For the text-containing cell, return its midpoint in (X, Y) coordinate format. 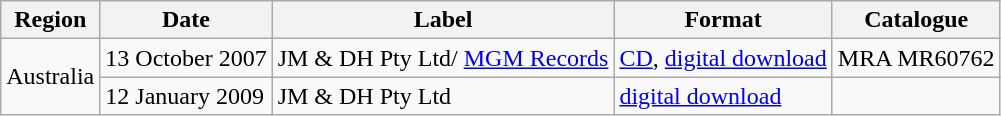
Label (443, 20)
12 January 2009 (186, 96)
Format (723, 20)
Region (50, 20)
JM & DH Pty Ltd/ MGM Records (443, 58)
Australia (50, 77)
Catalogue (916, 20)
13 October 2007 (186, 58)
MRA MR60762 (916, 58)
digital download (723, 96)
CD, digital download (723, 58)
Date (186, 20)
JM & DH Pty Ltd (443, 96)
